Return (x, y) of the center of cell containing provided text 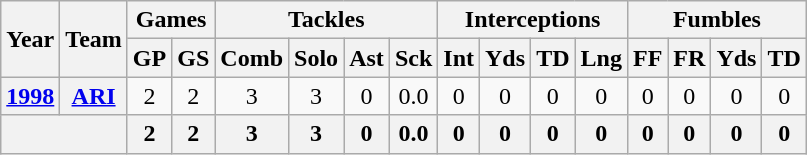
GS (194, 58)
Tackles (326, 20)
Interceptions (533, 20)
FF (647, 58)
Lng (601, 58)
1998 (30, 96)
ARI (94, 96)
Sck (413, 58)
Int (459, 58)
Solo (316, 58)
Comb (252, 58)
Year (30, 39)
Ast (367, 58)
FR (690, 58)
Fumbles (716, 20)
Team (94, 39)
Games (170, 20)
GP (149, 58)
